Scan for the cell matching the given text and deliver its [X, Y] coordinate at center. 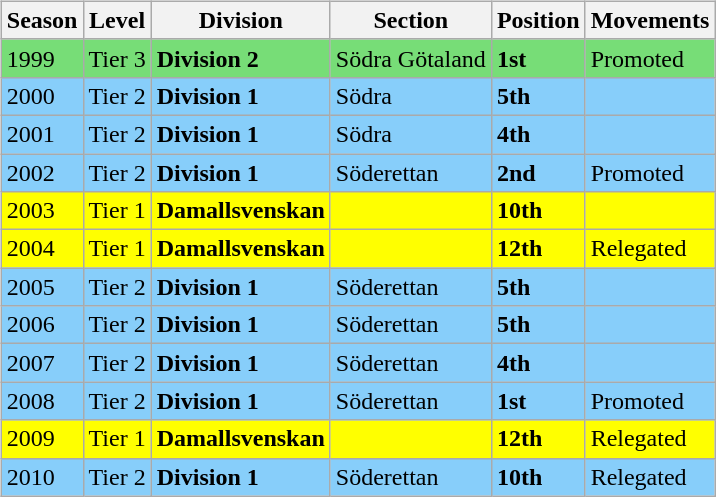
2008 [42, 401]
2006 [42, 325]
Division 2 [240, 58]
2002 [42, 173]
Level [117, 20]
2nd [538, 173]
2005 [42, 287]
1999 [42, 58]
2007 [42, 363]
2010 [42, 477]
Section [410, 20]
Season [42, 20]
Division [240, 20]
2001 [42, 134]
Södra Götaland [410, 58]
2003 [42, 211]
Movements [650, 20]
2004 [42, 249]
Position [538, 20]
2009 [42, 439]
Tier 3 [117, 58]
2000 [42, 96]
